Scan for the cell matching the given text and deliver its (X, Y) coordinate at center. 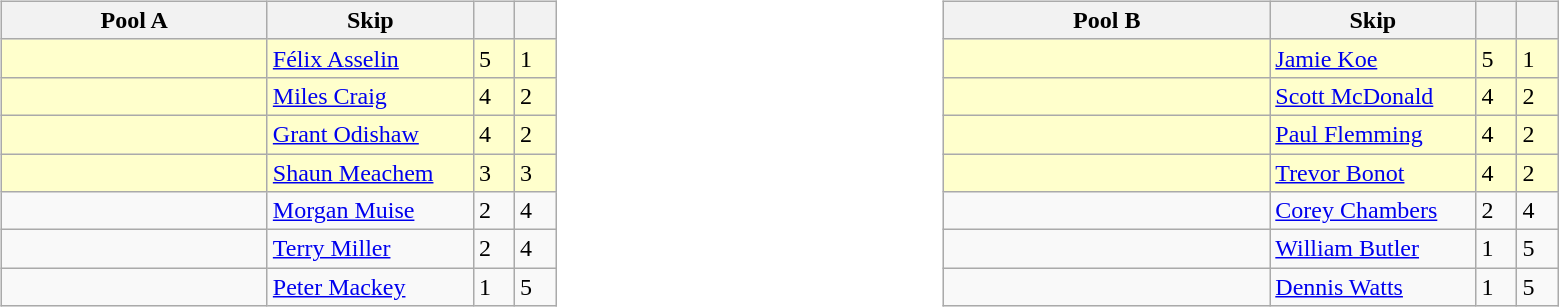
Jamie Koe (1373, 58)
Morgan Muise (370, 211)
Scott McDonald (1373, 96)
William Butler (1373, 249)
Miles Craig (370, 96)
Félix Asselin (370, 58)
Terry Miller (370, 249)
Trevor Bonot (1373, 173)
Paul Flemming (1373, 134)
Grant Odishaw (370, 134)
Shaun Meachem (370, 173)
Pool A (134, 20)
Corey Chambers (1373, 211)
Pool B (1107, 20)
Peter Mackey (370, 287)
Dennis Watts (1373, 287)
